Locate the cell with the specified text and output its [X, Y] center coordinate. 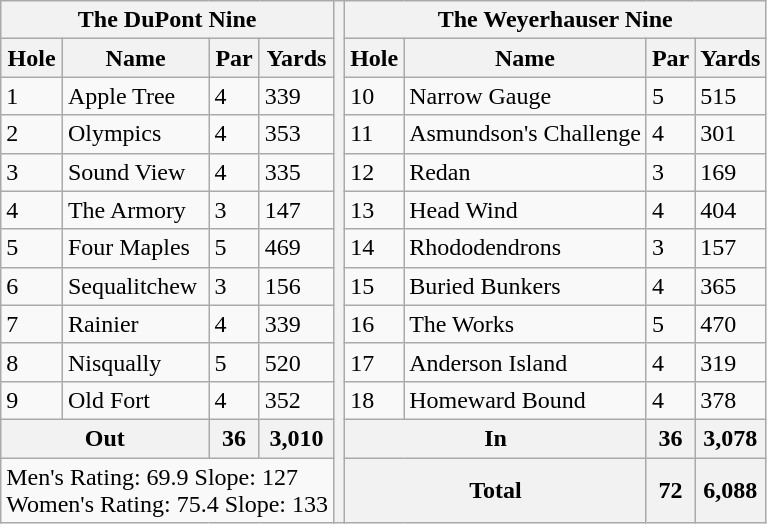
18 [374, 400]
Apple Tree [135, 96]
12 [374, 172]
Four Maples [135, 248]
In [496, 438]
The Works [526, 324]
3,078 [730, 438]
157 [730, 248]
156 [296, 286]
147 [296, 210]
Buried Bunkers [526, 286]
15 [374, 286]
Out [105, 438]
Rainier [135, 324]
319 [730, 362]
Nisqually [135, 362]
6,088 [730, 490]
1 [32, 96]
Total [496, 490]
72 [670, 490]
Sound View [135, 172]
Anderson Island [526, 362]
301 [730, 134]
Narrow Gauge [526, 96]
11 [374, 134]
352 [296, 400]
Rhododendrons [526, 248]
17 [374, 362]
353 [296, 134]
520 [296, 362]
6 [32, 286]
The Weyerhauser Nine [556, 20]
2 [32, 134]
365 [730, 286]
470 [730, 324]
14 [374, 248]
Head Wind [526, 210]
9 [32, 400]
Men's Rating: 69.9 Slope: 127Women's Rating: 75.4 Slope: 133 [168, 490]
Redan [526, 172]
13 [374, 210]
Asmundson's Challenge [526, 134]
7 [32, 324]
169 [730, 172]
404 [730, 210]
469 [296, 248]
Sequalitchew [135, 286]
Homeward Bound [526, 400]
The DuPont Nine [168, 20]
Old Fort [135, 400]
16 [374, 324]
335 [296, 172]
Olympics [135, 134]
8 [32, 362]
515 [730, 96]
10 [374, 96]
3,010 [296, 438]
The Armory [135, 210]
378 [730, 400]
